For the text-containing cell, return its midpoint in (X, Y) coordinate format. 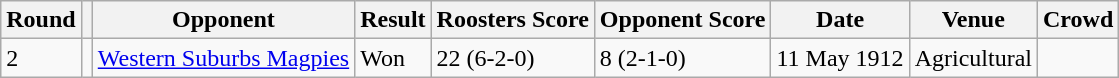
Opponent (223, 20)
Date (840, 20)
2 (41, 58)
8 (2-1-0) (682, 58)
Round (41, 20)
Result (393, 20)
Western Suburbs Magpies (223, 58)
22 (6-2-0) (512, 58)
Crowd (1078, 20)
Won (393, 58)
Roosters Score (512, 20)
Venue (973, 20)
11 May 1912 (840, 58)
Opponent Score (682, 20)
Agricultural (973, 58)
